Return [x, y] of the center of cell containing provided text 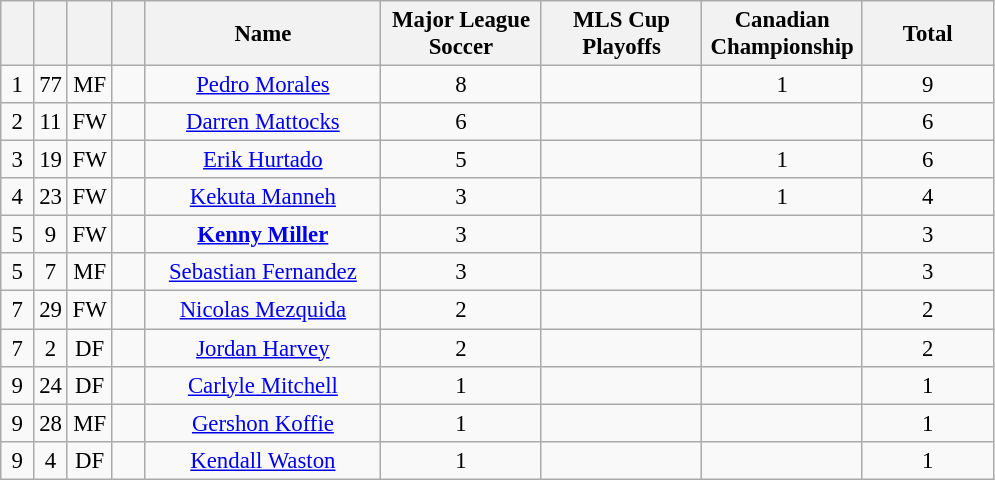
MLS Cup Playoffs [622, 34]
Total [928, 34]
Darren Mattocks [263, 122]
Pedro Morales [263, 85]
Nicolas Mezquida [263, 310]
Carlyle Mitchell [263, 385]
28 [50, 423]
19 [50, 160]
Jordan Harvey [263, 348]
Major League Soccer [462, 34]
Erik Hurtado [263, 160]
Sebastian Fernandez [263, 273]
Canadian Championship [782, 34]
29 [50, 310]
8 [462, 85]
Kekuta Manneh [263, 197]
Gershon Koffie [263, 423]
11 [50, 122]
23 [50, 197]
Kenny Miller [263, 235]
Name [263, 34]
24 [50, 385]
Kendall Waston [263, 460]
77 [50, 85]
